Extract the (x, y) coordinate from the center of the cell holding the provided text.  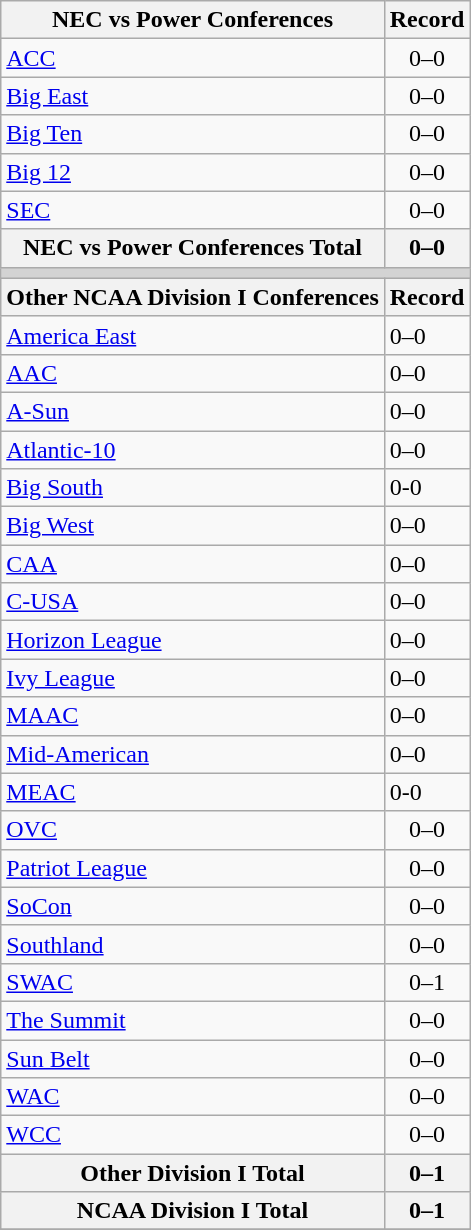
WAC (193, 1097)
SWAC (193, 982)
SoCon (193, 906)
Sun Belt (193, 1059)
NEC vs Power Conferences (193, 20)
OVC (193, 830)
Southland (193, 944)
NCAA Division I Total (193, 1211)
AAC (193, 373)
A-Sun (193, 411)
Big West (193, 526)
Big East (193, 96)
Ivy League (193, 678)
Big 12 (193, 172)
MEAC (193, 792)
C-USA (193, 602)
Big Ten (193, 134)
Other Division I Total (193, 1173)
WCC (193, 1135)
Horizon League (193, 640)
NEC vs Power Conferences Total (193, 248)
America East (193, 335)
Mid-American (193, 754)
SEC (193, 210)
CAA (193, 564)
Other NCAA Division I Conferences (193, 297)
Atlantic-10 (193, 449)
Patriot League (193, 868)
Big South (193, 488)
MAAC (193, 716)
The Summit (193, 1020)
ACC (193, 58)
